Search for the cell housing the specified text and yield its [X, Y] center coordinate. 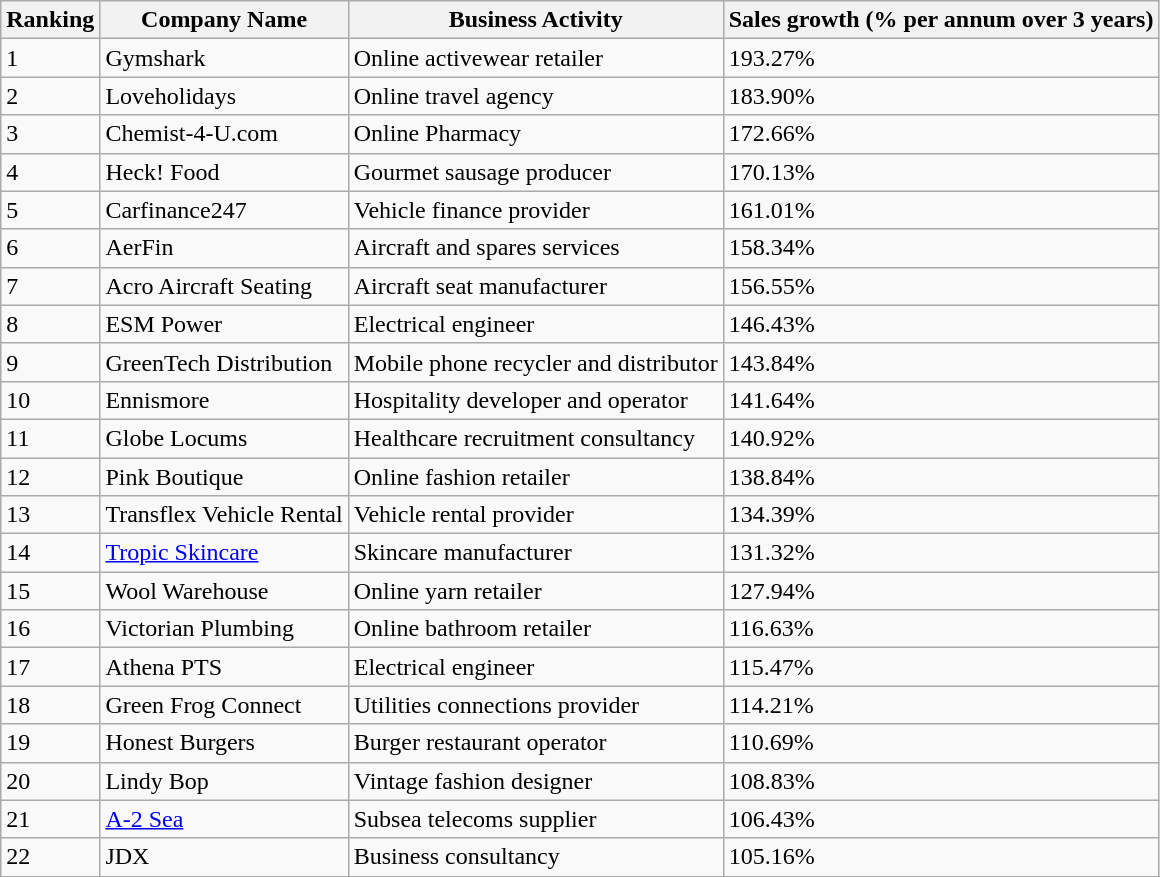
GreenTech Distribution [224, 362]
Vehicle rental provider [536, 515]
13 [50, 515]
JDX [224, 857]
172.66% [941, 134]
3 [50, 134]
Online Pharmacy [536, 134]
Hospitality developer and operator [536, 400]
16 [50, 629]
Heck! Food [224, 172]
Online activewear retailer [536, 58]
108.83% [941, 781]
106.43% [941, 819]
Aircraft and spares services [536, 248]
161.01% [941, 210]
Globe Locums [224, 438]
131.32% [941, 553]
20 [50, 781]
Carfinance247 [224, 210]
22 [50, 857]
Healthcare recruitment consultancy [536, 438]
Vintage fashion designer [536, 781]
Online travel agency [536, 96]
Vehicle finance provider [536, 210]
14 [50, 553]
Burger restaurant operator [536, 743]
Mobile phone recycler and distributor [536, 362]
Green Frog Connect [224, 705]
ESM Power [224, 324]
Athena PTS [224, 667]
156.55% [941, 286]
Company Name [224, 20]
158.34% [941, 248]
134.39% [941, 515]
Chemist-4-U.com [224, 134]
Loveholidays [224, 96]
1 [50, 58]
5 [50, 210]
10 [50, 400]
Online bathroom retailer [536, 629]
143.84% [941, 362]
Lindy Bop [224, 781]
Honest Burgers [224, 743]
2 [50, 96]
138.84% [941, 477]
Aircraft seat manufacturer [536, 286]
110.69% [941, 743]
Online yarn retailer [536, 591]
Pink Boutique [224, 477]
170.13% [941, 172]
21 [50, 819]
19 [50, 743]
115.47% [941, 667]
Business Activity [536, 20]
17 [50, 667]
7 [50, 286]
Victorian Plumbing [224, 629]
6 [50, 248]
9 [50, 362]
Ennismore [224, 400]
140.92% [941, 438]
Skincare manufacturer [536, 553]
Tropic Skincare [224, 553]
Gymshark [224, 58]
15 [50, 591]
8 [50, 324]
A-2 Sea [224, 819]
Ranking [50, 20]
Wool Warehouse [224, 591]
183.90% [941, 96]
193.27% [941, 58]
Transflex Vehicle Rental [224, 515]
141.64% [941, 400]
Online fashion retailer [536, 477]
4 [50, 172]
AerFin [224, 248]
18 [50, 705]
12 [50, 477]
Sales growth (% per annum over 3 years) [941, 20]
11 [50, 438]
Acro Aircraft Seating [224, 286]
114.21% [941, 705]
127.94% [941, 591]
116.63% [941, 629]
146.43% [941, 324]
Business consultancy [536, 857]
Utilities connections provider [536, 705]
Subsea telecoms supplier [536, 819]
Gourmet sausage producer [536, 172]
105.16% [941, 857]
